Detect which cell encompasses the target text, then output its (X, Y) center coordinate. 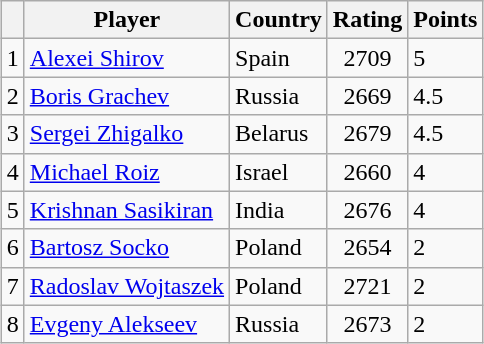
Spain (279, 58)
2721 (367, 286)
2673 (367, 324)
2676 (367, 210)
Sergei Zhigalko (126, 134)
Rating (367, 20)
Points (446, 20)
Krishnan Sasikiran (126, 210)
Michael Roiz (126, 172)
Radoslav Wojtaszek (126, 286)
Bartosz Socko (126, 248)
Country (279, 20)
1 (12, 58)
Boris Grachev (126, 96)
8 (12, 324)
Belarus (279, 134)
6 (12, 248)
7 (12, 286)
2669 (367, 96)
Alexei Shirov (126, 58)
3 (12, 134)
Player (126, 20)
2709 (367, 58)
Evgeny Alekseev (126, 324)
2679 (367, 134)
Israel (279, 172)
2654 (367, 248)
2660 (367, 172)
India (279, 210)
